Determine the [x, y] coordinate at the center of the cell enclosing the given text.  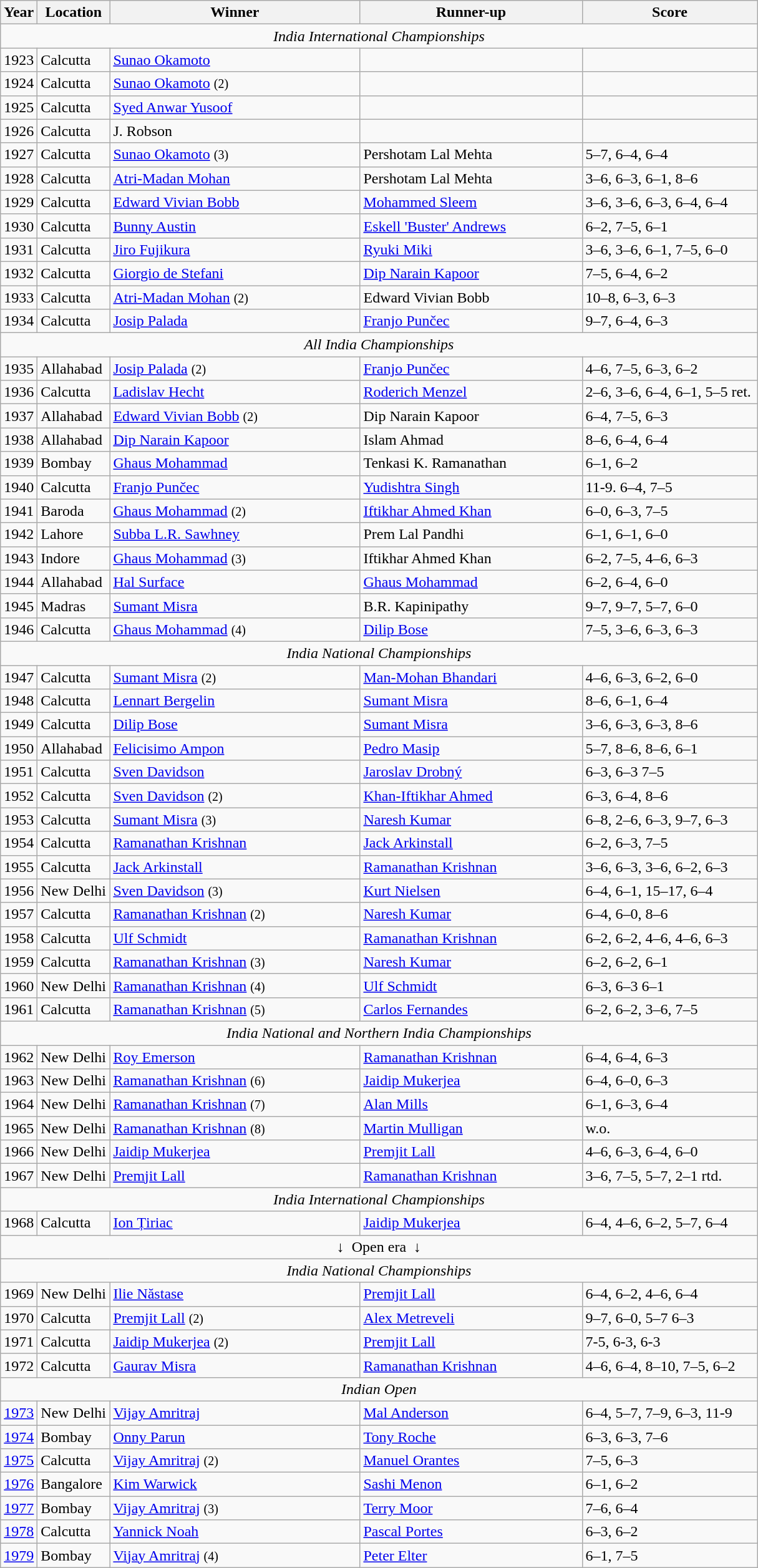
Roderich Menzel [471, 392]
Ramanathan Krishnan (2) [235, 914]
6–4, 7–5, 6–3 [670, 416]
Felicisimo Ampon [235, 748]
1932 [19, 273]
Edward Vivian Bobb (2) [235, 416]
5–7, 6–4, 6–4 [670, 155]
1945 [19, 606]
Sashi Menon [471, 1484]
Ladislav Hecht [235, 392]
1974 [19, 1436]
1955 [19, 867]
1958 [19, 938]
Vijay Amritraj [235, 1413]
Madras [74, 606]
3–6, 6–3, 3–6, 6–2, 6–3 [670, 867]
Ghaus Mohammad (2) [235, 511]
1976 [19, 1484]
Yannick Noah [235, 1532]
1967 [19, 1176]
Yudishtra Singh [471, 487]
Tenkasi K. Ramanathan [471, 463]
B.R. Kapinipathy [471, 606]
1978 [19, 1532]
Runner-up [471, 12]
9–7, 6–4, 6–3 [670, 321]
6–4, 6–1, 15–17, 6–4 [670, 891]
6–4, 4–6, 6–2, 5–7, 6–4 [670, 1223]
Gaurav Misra [235, 1365]
3–6, 6–3, 6–1, 8–6 [670, 178]
Josip Palada [235, 321]
Syed Anwar Yusoof [235, 107]
1970 [19, 1318]
Ramanathan Krishnan (7) [235, 1105]
3–6, 7–5, 5–7, 2–1 rtd. [670, 1176]
1923 [19, 60]
6–8, 2–6, 6–3, 9–7, 6–3 [670, 820]
4–6, 6–3, 6–2, 6–0 [670, 677]
Sunao Okamoto [235, 60]
Eskell 'Buster' Andrews [471, 226]
1951 [19, 772]
Lahore [74, 535]
6–1, 6–1, 6–0 [670, 535]
7-5, 6-3, 6-3 [670, 1342]
2–6, 3–6, 6–4, 6–1, 5–5 ret. [670, 392]
Carlos Fernandes [471, 1009]
1954 [19, 843]
Ghaus Mohammad (3) [235, 558]
6–0, 6–3, 7–5 [670, 511]
1965 [19, 1128]
1940 [19, 487]
Sumant Misra (2) [235, 677]
Alan Mills [471, 1105]
Pedro Masip [471, 748]
1950 [19, 748]
6–3, 6–3 6–1 [670, 985]
Ramanathan Krishnan (3) [235, 962]
Vijay Amritraj (4) [235, 1556]
1979 [19, 1556]
1966 [19, 1152]
6–4, 6–4, 6–3 [670, 1057]
Baroda [74, 511]
Indian Open [379, 1389]
1964 [19, 1105]
Kurt Nielsen [471, 891]
Sven Davidson (2) [235, 796]
7–5, 6–4, 6–2 [670, 273]
1962 [19, 1057]
Year [19, 12]
Ramanathan Krishnan (6) [235, 1081]
Vijay Amritraj (2) [235, 1461]
3–6, 6–3, 6–3, 8–6 [670, 725]
Sunao Okamoto (2) [235, 84]
1941 [19, 511]
1957 [19, 914]
1975 [19, 1461]
1948 [19, 701]
1956 [19, 891]
1939 [19, 463]
7–6, 6–4 [670, 1508]
Peter Elter [471, 1556]
6–2, 6–4, 6–0 [670, 582]
1935 [19, 369]
1949 [19, 725]
Location [74, 12]
Hal Surface [235, 582]
Khan-Iftikhar Ahmed [471, 796]
Ghaus Mohammad (4) [235, 629]
1969 [19, 1294]
Ramanathan Krishnan (4) [235, 985]
Pascal Portes [471, 1532]
1938 [19, 440]
4–6, 6–4, 8–10, 7–5, 6–2 [670, 1365]
1946 [19, 629]
Jaroslav Drobný [471, 772]
9–7, 6–0, 5–7 6–3 [670, 1318]
1952 [19, 796]
Lennart Bergelin [235, 701]
4–6, 6–3, 6–4, 6–0 [670, 1152]
9–7, 9–7, 5–7, 6–0 [670, 606]
Score [670, 12]
1936 [19, 392]
1925 [19, 107]
All India Championships [379, 345]
Alex Metreveli [471, 1318]
Sumant Misra (3) [235, 820]
w.o. [670, 1128]
6–4, 6–0, 6–3 [670, 1081]
6–3, 6–3 7–5 [670, 772]
Prem Lal Pandhi [471, 535]
India National and Northern India Championships [379, 1033]
Martin Mulligan [471, 1128]
Bangalore [74, 1484]
1947 [19, 677]
Bunny Austin [235, 226]
Indore [74, 558]
1937 [19, 416]
1977 [19, 1508]
1963 [19, 1081]
6–3, 6–4, 8–6 [670, 796]
1929 [19, 202]
6–2, 7–5, 4–6, 6–3 [670, 558]
7–5, 3–6, 6–3, 6–3 [670, 629]
6–2, 6–2, 3–6, 7–5 [670, 1009]
Sven Davidson (3) [235, 891]
Ryuki Miki [471, 249]
Sunao Okamoto (3) [235, 155]
1934 [19, 321]
11-9. 6–4, 7–5 [670, 487]
6–3, 6–2 [670, 1532]
Terry Moor [471, 1508]
1968 [19, 1223]
6–4, 6–0, 8–6 [670, 914]
1961 [19, 1009]
1959 [19, 962]
10–8, 6–3, 6–3 [670, 298]
Premjit Lall (2) [235, 1318]
1972 [19, 1365]
Sven Davidson [235, 772]
5–7, 8–6, 8–6, 6–1 [670, 748]
1943 [19, 558]
Roy Emerson [235, 1057]
1933 [19, 298]
1931 [19, 249]
Islam Ahmad [471, 440]
1942 [19, 535]
Ramanathan Krishnan (8) [235, 1128]
3–6, 3–6, 6–1, 7–5, 6–0 [670, 249]
Tony Roche [471, 1436]
6–4, 6–2, 4–6, 6–4 [670, 1294]
Jaidip Mukerjea (2) [235, 1342]
1971 [19, 1342]
1928 [19, 178]
7–5, 6–3 [670, 1461]
1973 [19, 1413]
Subba L.R. Sawhney [235, 535]
Kim Warwick [235, 1484]
6–3, 6–3, 7–6 [670, 1436]
6–2, 6–2, 4–6, 4–6, 6–3 [670, 938]
Manuel Orantes [471, 1461]
Ilie Năstase [235, 1294]
Atri-Madan Mohan (2) [235, 298]
4–6, 7–5, 6–3, 6–2 [670, 369]
8–6, 6–1, 6–4 [670, 701]
1924 [19, 84]
1944 [19, 582]
1926 [19, 131]
J. Robson [235, 131]
6–4, 5–7, 7–9, 6–3, 11-9 [670, 1413]
1953 [19, 820]
8–6, 6–4, 6–4 [670, 440]
Vijay Amritraj (3) [235, 1508]
Mohammed Sleem [471, 202]
Mal Anderson [471, 1413]
6–1, 7–5 [670, 1556]
Ion Țiriac [235, 1223]
Ramanathan Krishnan (5) [235, 1009]
↓ Open era ↓ [379, 1247]
1960 [19, 985]
Onny Parun [235, 1436]
Josip Palada (2) [235, 369]
6–2, 7–5, 6–1 [670, 226]
6–2, 6–3, 7–5 [670, 843]
6–2, 6–2, 6–1 [670, 962]
Jiro Fujikura [235, 249]
3–6, 3–6, 6–3, 6–4, 6–4 [670, 202]
Winner [235, 12]
6–1, 6–3, 6–4 [670, 1105]
1927 [19, 155]
Man-Mohan Bhandari [471, 677]
Atri-Madan Mohan [235, 178]
Giorgio de Stefani [235, 273]
1930 [19, 226]
